Locate the cell with the specified text and output its (x, y) center coordinate. 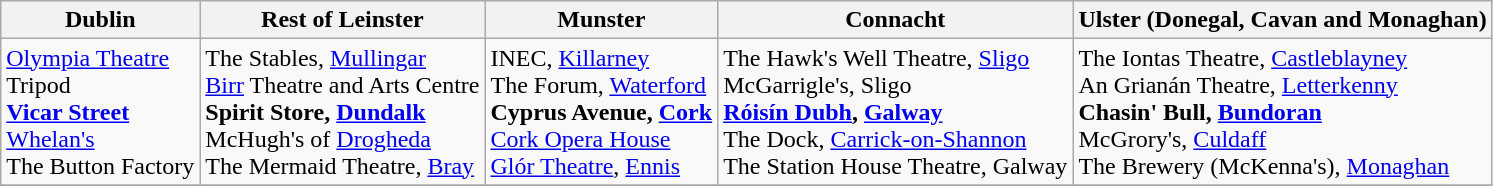
The Stables, Mullingar Birr Theatre and Arts Centre Spirit Store, Dundalk McHugh's of Drogheda The Mermaid Theatre, Bray (342, 112)
Connacht (896, 20)
Dublin (100, 20)
Olympia Theatre Tripod Vicar Street Whelan's The Button Factory (100, 112)
Ulster (Donegal, Cavan and Monaghan) (1282, 20)
The Hawk's Well Theatre, Sligo McGarrigle's, Sligo Róisín Dubh, Galway The Dock, Carrick-on-Shannon The Station House Theatre, Galway (896, 112)
Rest of Leinster (342, 20)
The Iontas Theatre, Castleblayney An Grianán Theatre, Letterkenny Chasin' Bull, Bundoran McGrory's, Culdaff The Brewery (McKenna's), Monaghan (1282, 112)
Munster (602, 20)
INEC, Killarney The Forum, Waterford Cyprus Avenue, Cork Cork Opera House Glór Theatre, Ennis (602, 112)
